Output the [X, Y] coordinate of the center of the cell containing the given text.  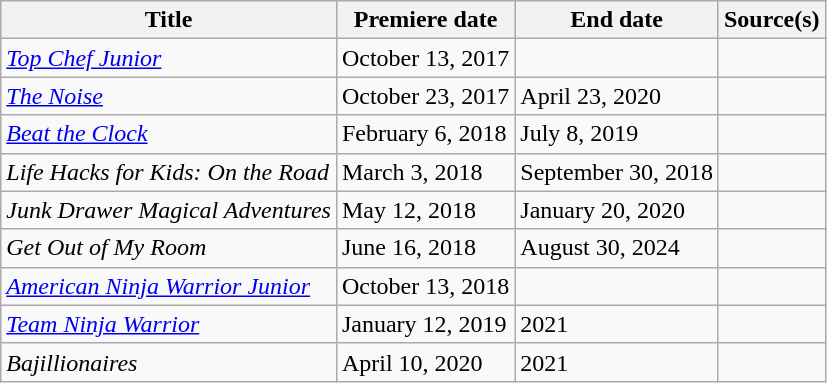
Life Hacks for Kids: On the Road [169, 172]
American Ninja Warrior Junior [169, 286]
Source(s) [772, 20]
September 30, 2018 [617, 172]
Team Ninja Warrior [169, 324]
April 10, 2020 [425, 362]
End date [617, 20]
Get Out of My Room [169, 248]
Junk Drawer Magical Adventures [169, 210]
Beat the Clock [169, 134]
May 12, 2018 [425, 210]
The Noise [169, 96]
October 13, 2017 [425, 58]
April 23, 2020 [617, 96]
Top Chef Junior [169, 58]
Premiere date [425, 20]
June 16, 2018 [425, 248]
October 13, 2018 [425, 286]
February 6, 2018 [425, 134]
January 12, 2019 [425, 324]
August 30, 2024 [617, 248]
Title [169, 20]
July 8, 2019 [617, 134]
Bajillionaires [169, 362]
January 20, 2020 [617, 210]
March 3, 2018 [425, 172]
October 23, 2017 [425, 96]
